Return (x, y) of the center of cell containing provided text 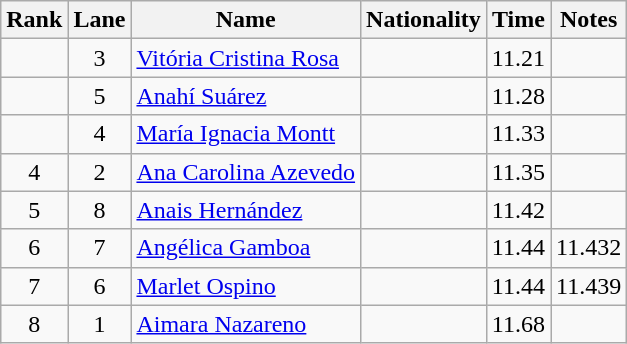
1 (100, 324)
Name (246, 20)
2 (100, 172)
11.35 (518, 172)
Nationality (424, 20)
11.21 (518, 58)
Marlet Ospino (246, 286)
Time (518, 20)
Vitória Cristina Rosa (246, 58)
Angélica Gamboa (246, 248)
Notes (588, 20)
11.68 (518, 324)
11.28 (518, 96)
Rank (34, 20)
Anais Hernández (246, 210)
11.33 (518, 134)
11.42 (518, 210)
3 (100, 58)
Ana Carolina Azevedo (246, 172)
11.432 (588, 248)
Anahí Suárez (246, 96)
María Ignacia Montt (246, 134)
Lane (100, 20)
11.439 (588, 286)
Aimara Nazareno (246, 324)
